Detect which cell encompasses the target text, then output its (X, Y) center coordinate. 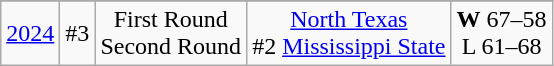
W 67–58L 61–68 (502, 34)
First RoundSecond Round (171, 34)
North Texas#2 Mississippi State (349, 34)
2024 (30, 34)
#3 (78, 34)
